Output the (x, y) coordinate of the center of the cell containing the given text.  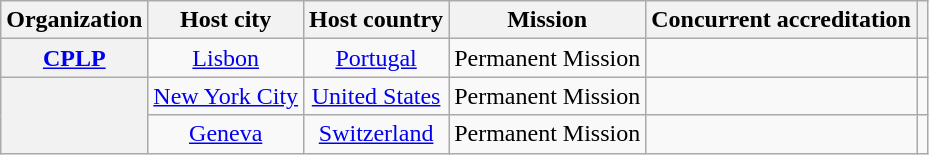
Geneva (226, 134)
CPLP (74, 58)
Switzerland (376, 134)
Host city (226, 20)
New York City (226, 96)
Host country (376, 20)
Organization (74, 20)
Mission (548, 20)
Lisbon (226, 58)
United States (376, 96)
Concurrent accreditation (782, 20)
Portugal (376, 58)
